Locate the cell with the specified text and output its (x, y) center coordinate. 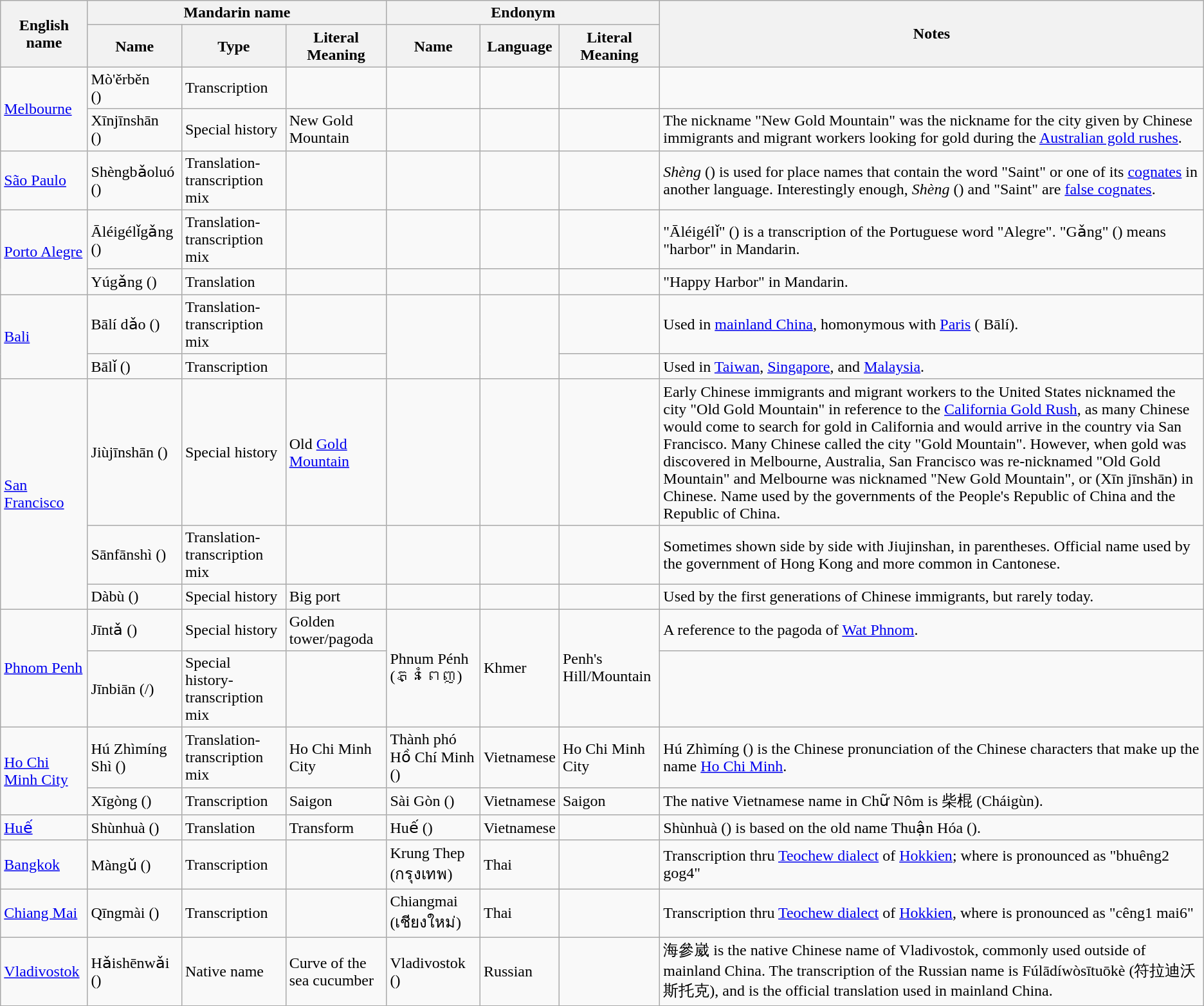
Hú Zhìmíng Shì () (134, 758)
San Francisco (44, 494)
Transcription thru Teochew dialect of Hokkien; where is pronounced as "bhuêng2 gog4" (931, 864)
Vladivostok () (433, 971)
Sometimes shown side by side with Jiujinshan, in parentheses. Official name used by the government of Hong Kong and more common in Cantonese. (931, 554)
Special history-transcription mix (233, 690)
Chiangmai (เชียงใหม่) (433, 913)
Chiang Mai (44, 913)
A reference to the pagoda of Wat Phnom. (931, 629)
Mò'ěrběn() (134, 87)
Big port (336, 596)
Huế () (433, 828)
"Happy Harbor" in Mandarin. (931, 282)
Bālǐ () (134, 367)
Melbourne (44, 109)
Endonym (524, 13)
Phnum Pénh (ភ្នំពេញ) (433, 668)
Curve of the sea cucumber (336, 971)
Porto Alegre (44, 252)
Xīnjīnshān() (134, 130)
Thành phó Hồ Chí Minh () (433, 758)
Shùnhuà () is based on the old name Thuận Hóa (). (931, 828)
Shùnhuà () (134, 828)
Jīntǎ () (134, 629)
Khmer (520, 668)
Transform (336, 828)
Type (233, 46)
Yúgǎng () (134, 282)
Vladivostok (44, 971)
Russian (520, 971)
Notes (931, 33)
São Paulo (44, 180)
Màngǔ () (134, 864)
Qīngmài () (134, 913)
Hú Zhìmíng () is the Chinese pronunciation of the Chinese characters that make up the name Ho Chi Minh. (931, 758)
Used by the first generations of Chinese immigrants, but rarely today. (931, 596)
Used in Taiwan, Singapore, and Malaysia. (931, 367)
Native name (233, 971)
Hǎishēnwǎi () (134, 971)
Huế (44, 828)
Sài Gòn () (433, 801)
Xīgòng () (134, 801)
Mandarin name (237, 13)
Bālí dǎo () (134, 324)
English name (44, 33)
Āléigélǐgǎng () (134, 239)
Used in mainland China, homonymous with Paris ( Bālí). (931, 324)
Penh's Hill/Mountain (609, 668)
Phnom Penh (44, 668)
Golden tower/pagoda (336, 629)
Sānfānshì () (134, 554)
Jīnbiān (/) (134, 690)
Language (520, 46)
Bali (44, 337)
"Āléigélǐ" () is a transcription of the Portuguese word "Alegre". "Gǎng" () means "harbor" in Mandarin. (931, 239)
Old Gold Mountain (336, 452)
Krung Thep (กรุงเทพ) (433, 864)
Bangkok (44, 864)
The native Vietnamese name in Chữ Nôm is 柴棍 (Cháigùn). (931, 801)
Transcription thru Teochew dialect of Hokkien, where is pronounced as "cêng1 mai6" (931, 913)
Jiùjīnshān () (134, 452)
New Gold Mountain (336, 130)
Shèngbǎoluó () (134, 180)
Dàbù () (134, 596)
